Extract the (x, y) coordinate from the center of the cell holding the provided text.  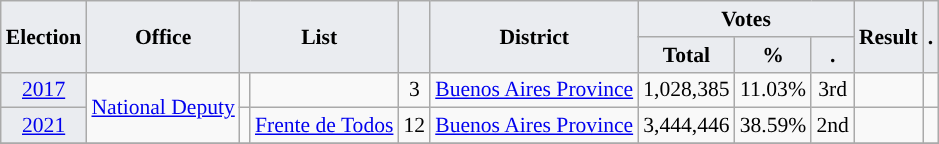
38.59% (774, 126)
2021 (44, 126)
% (774, 55)
Office (162, 36)
Total (686, 55)
Election (44, 36)
Result (888, 36)
Votes (746, 19)
District (534, 36)
3rd (832, 90)
Frente de Todos (324, 126)
3 (414, 90)
11.03% (774, 90)
3,444,446 (686, 126)
2017 (44, 90)
1,028,385 (686, 90)
National Deputy (162, 108)
2nd (832, 126)
List (320, 36)
12 (414, 126)
